Identify which cell holds the provided text, then report its [X, Y] central coordinate. 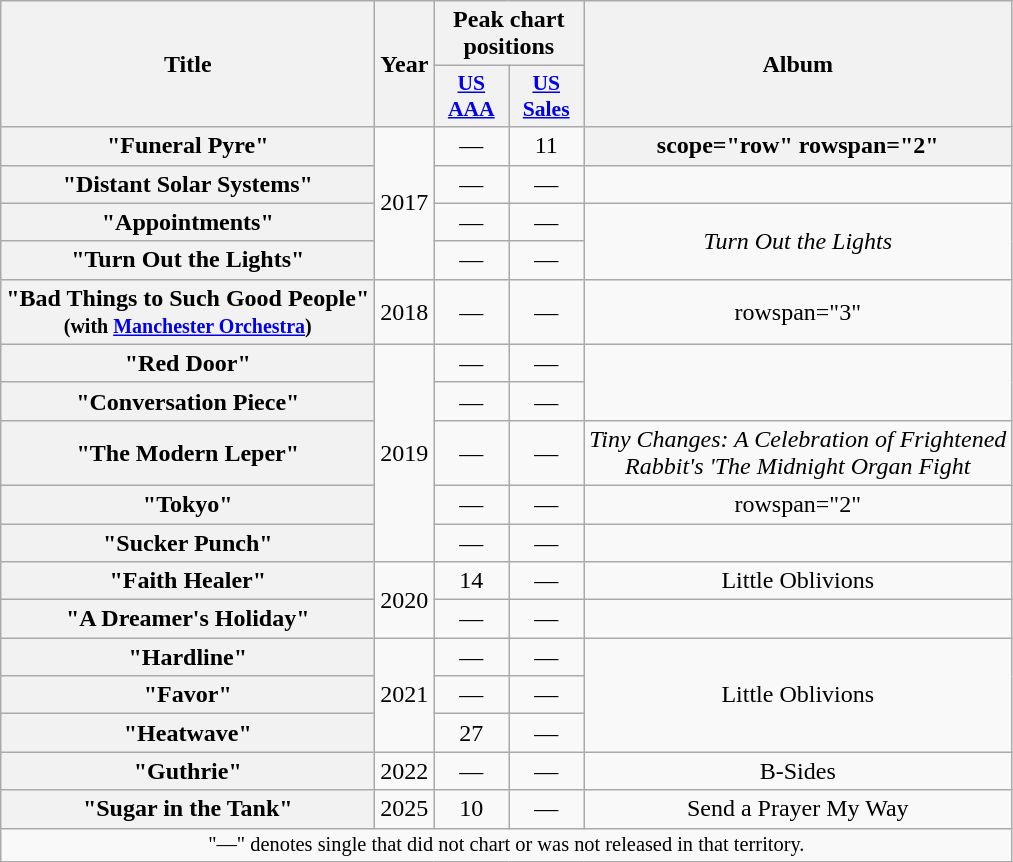
rowspan="3" [798, 312]
2021 [404, 695]
2018 [404, 312]
"Appointments" [188, 222]
"The Modern Leper" [188, 452]
2017 [404, 203]
Send a Prayer My Way [798, 809]
14 [472, 581]
"—" denotes single that did not chart or was not released in that territory. [506, 845]
2020 [404, 600]
USAAA [472, 96]
27 [472, 733]
11 [546, 146]
Turn Out the Lights [798, 241]
2022 [404, 771]
"Faith Healer" [188, 581]
"Favor" [188, 695]
Album [798, 64]
"Red Door" [188, 363]
"Tokyo" [188, 504]
scope="row" rowspan="2" [798, 146]
"Sucker Punch" [188, 543]
"Sugar in the Tank" [188, 809]
"Conversation Piece" [188, 401]
"Heatwave" [188, 733]
Peak chart positions [509, 34]
"Distant Solar Systems" [188, 184]
Title [188, 64]
"Guthrie" [188, 771]
10 [472, 809]
USSales [546, 96]
"A Dreamer's Holiday" [188, 619]
2019 [404, 452]
Tiny Changes: A Celebration of FrightenedRabbit's 'The Midnight Organ Fight [798, 452]
"Hardline" [188, 657]
B-Sides [798, 771]
"Bad Things to Such Good People"(with Manchester Orchestra) [188, 312]
"Funeral Pyre" [188, 146]
2025 [404, 809]
"Turn Out the Lights" [188, 260]
rowspan="2" [798, 504]
Year [404, 64]
